Determine the (x, y) coordinate at the center of the cell enclosing the given text.  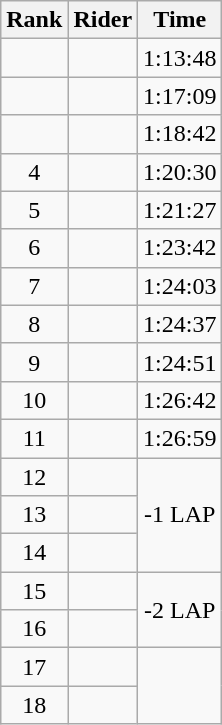
1:24:51 (180, 362)
9 (34, 362)
1:26:59 (180, 438)
1:17:09 (180, 96)
12 (34, 477)
5 (34, 210)
Time (180, 20)
1:18:42 (180, 134)
-1 LAP (180, 515)
1:23:42 (180, 248)
13 (34, 515)
1:24:37 (180, 324)
17 (34, 667)
1:20:30 (180, 172)
16 (34, 629)
14 (34, 553)
7 (34, 286)
1:21:27 (180, 210)
4 (34, 172)
11 (34, 438)
-2 LAP (180, 610)
1:13:48 (180, 58)
1:24:03 (180, 286)
Rank (34, 20)
6 (34, 248)
Rider (103, 20)
15 (34, 591)
18 (34, 705)
1:26:42 (180, 400)
10 (34, 400)
8 (34, 324)
